Scan for the cell matching the given text and deliver its [x, y] coordinate at center. 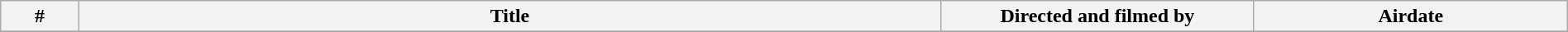
Airdate [1411, 16]
# [40, 16]
Directed and filmed by [1097, 16]
Title [509, 16]
